Pinpoint the cell where the given text exists, returning its [X, Y] midpoint coordinate. 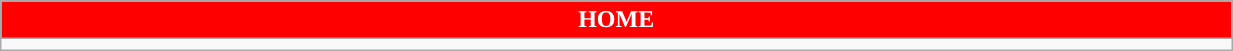
HOME [616, 20]
